For the text-containing cell, return its midpoint in [X, Y] coordinate format. 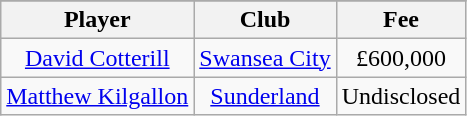
£600,000 [401, 58]
Sunderland [265, 96]
Player [98, 20]
David Cotterill [98, 58]
Matthew Kilgallon [98, 96]
Swansea City [265, 58]
Club [265, 20]
Undisclosed [401, 96]
Fee [401, 20]
